Capture the cell that displays the provided text and extract its (x, y) central coordinate. 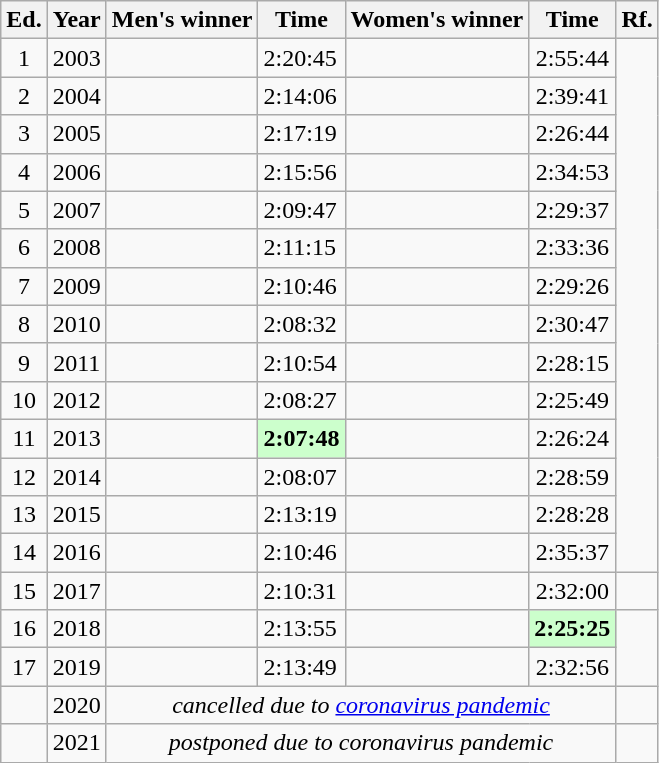
2004 (76, 96)
2007 (76, 210)
2:25:25 (572, 629)
2:15:56 (302, 172)
17 (24, 667)
2:10:54 (302, 362)
13 (24, 515)
2:13:55 (302, 629)
2:39:41 (572, 96)
2:13:49 (302, 667)
2:29:26 (572, 286)
2:34:53 (572, 172)
2:32:56 (572, 667)
2013 (76, 438)
6 (24, 248)
2:07:48 (302, 438)
2:17:19 (302, 134)
postponed due to coronavirus pandemic (361, 743)
2:26:44 (572, 134)
7 (24, 286)
2006 (76, 172)
cancelled due to coronavirus pandemic (361, 705)
2:25:49 (572, 400)
Rf. (637, 20)
2:08:07 (302, 477)
2:09:47 (302, 210)
2012 (76, 400)
15 (24, 591)
14 (24, 553)
12 (24, 477)
2003 (76, 58)
2021 (76, 743)
2:13:19 (302, 515)
2010 (76, 324)
2:28:59 (572, 477)
2:14:06 (302, 96)
2:28:15 (572, 362)
2020 (76, 705)
3 (24, 134)
2:29:37 (572, 210)
4 (24, 172)
2:08:32 (302, 324)
2014 (76, 477)
2011 (76, 362)
2 (24, 96)
2005 (76, 134)
5 (24, 210)
8 (24, 324)
2:32:00 (572, 591)
2:11:15 (302, 248)
2017 (76, 591)
2019 (76, 667)
2:30:47 (572, 324)
2:35:37 (572, 553)
9 (24, 362)
2:55:44 (572, 58)
Ed. (24, 20)
2008 (76, 248)
2015 (76, 515)
1 (24, 58)
2:26:24 (572, 438)
2:33:36 (572, 248)
2:20:45 (302, 58)
2018 (76, 629)
Women's winner (437, 20)
2:10:31 (302, 591)
Year (76, 20)
16 (24, 629)
2:08:27 (302, 400)
2009 (76, 286)
2016 (76, 553)
10 (24, 400)
11 (24, 438)
Men's winner (182, 20)
2:28:28 (572, 515)
